Search for the cell housing the specified text and yield its (x, y) center coordinate. 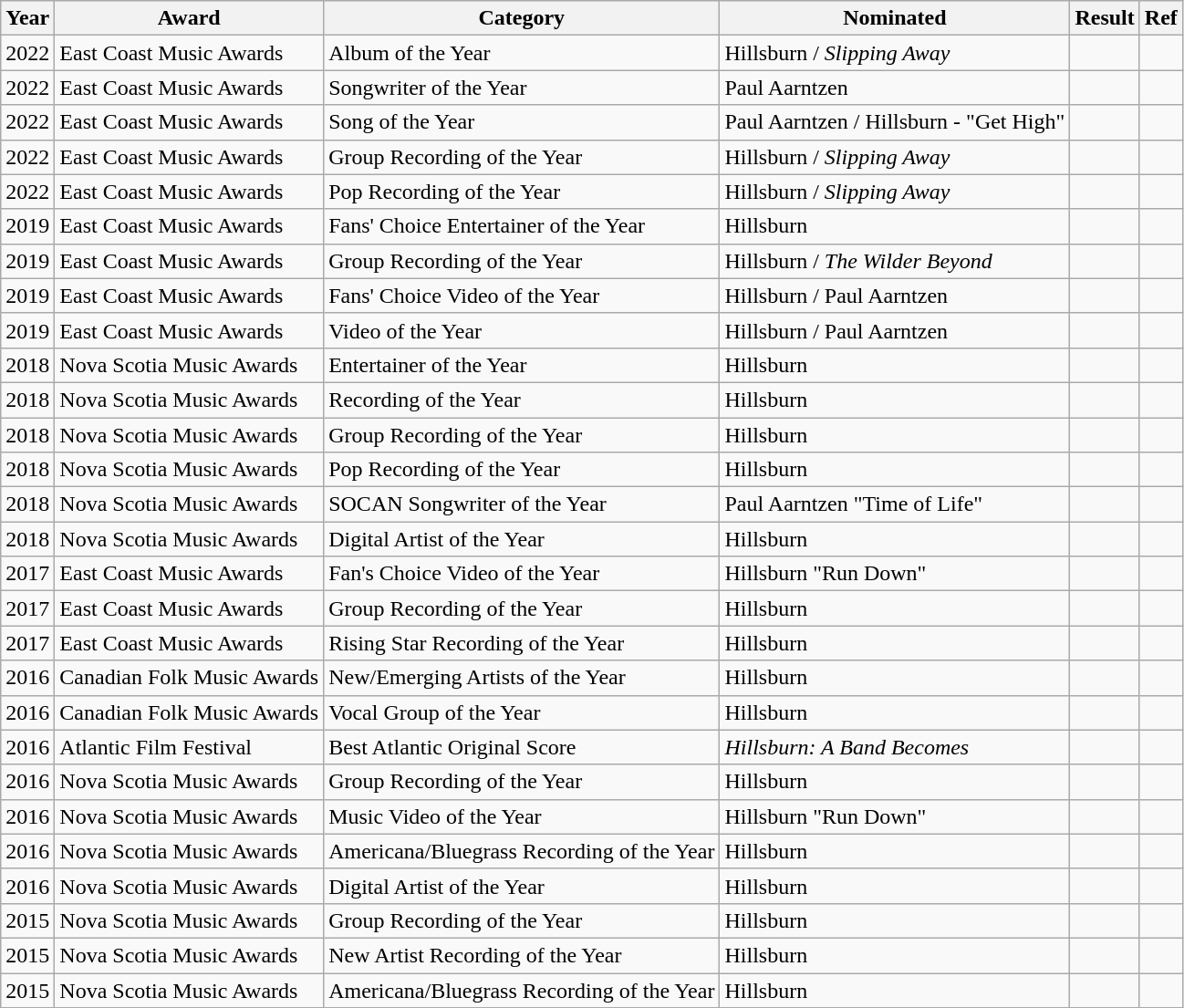
Fans' Choice Video of the Year (522, 296)
Award (190, 18)
Hillsburn: A Band Becomes (895, 747)
New/Emerging Artists of the Year (522, 678)
Category (522, 18)
Songwriter of the Year (522, 88)
Paul Aarntzen / Hillsburn - "Get High" (895, 122)
Atlantic Film Festival (190, 747)
Fans' Choice Entertainer of the Year (522, 226)
Paul Aarntzen (895, 88)
Paul Aarntzen "Time of Life" (895, 504)
Music Video of the Year (522, 816)
Fan's Choice Video of the Year (522, 574)
Album of the Year (522, 53)
Recording of the Year (522, 400)
SOCAN Songwriter of the Year (522, 504)
Vocal Group of the Year (522, 712)
Result (1105, 18)
New Artist Recording of the Year (522, 955)
Rising Star Recording of the Year (522, 643)
Ref (1160, 18)
Entertainer of the Year (522, 365)
Year (27, 18)
Hillsburn / The Wilder Beyond (895, 261)
Song of the Year (522, 122)
Video of the Year (522, 330)
Nominated (895, 18)
Best Atlantic Original Score (522, 747)
